Identify which cell holds the provided text, then report its [x, y] central coordinate. 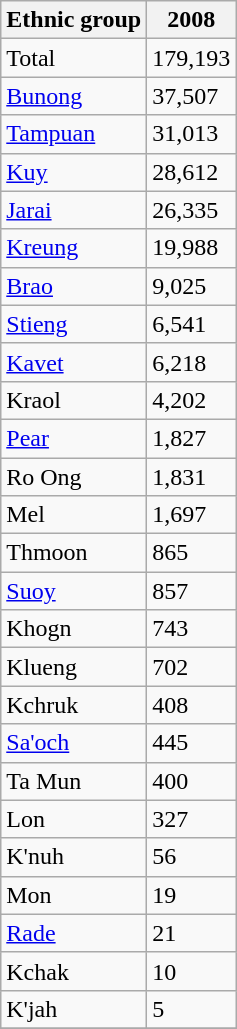
Khogn [74, 629]
1,831 [192, 477]
Ethnic group [74, 20]
6,218 [192, 362]
Kraol [74, 400]
31,013 [192, 134]
1,697 [192, 515]
Ta Mun [74, 781]
Kuy [74, 172]
865 [192, 553]
K'nuh [74, 857]
Kchak [74, 971]
56 [192, 857]
Brao [74, 286]
Sa'och [74, 743]
Stieng [74, 324]
179,193 [192, 58]
26,335 [192, 210]
19 [192, 895]
857 [192, 591]
Mel [74, 515]
Suoy [74, 591]
Kavet [74, 362]
Tampuan [74, 134]
445 [192, 743]
743 [192, 629]
Bunong [74, 96]
408 [192, 705]
Rade [74, 933]
28,612 [192, 172]
Mon [74, 895]
19,988 [192, 248]
K'jah [74, 1009]
1,827 [192, 438]
Pear [74, 438]
9,025 [192, 286]
Total [74, 58]
5 [192, 1009]
Kreung [74, 248]
21 [192, 933]
Klueng [74, 667]
Kchruk [74, 705]
10 [192, 971]
400 [192, 781]
4,202 [192, 400]
6,541 [192, 324]
37,507 [192, 96]
2008 [192, 20]
702 [192, 667]
Thmoon [74, 553]
Lon [74, 819]
Jarai [74, 210]
327 [192, 819]
Ro Ong [74, 477]
